Scan for the cell matching the given text and deliver its [x, y] coordinate at center. 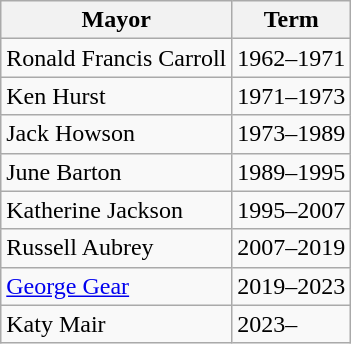
2023– [292, 324]
Mayor [116, 20]
2007–2019 [292, 248]
1995–2007 [292, 210]
Russell Aubrey [116, 248]
Jack Howson [116, 134]
Katherine Jackson [116, 210]
Ken Hurst [116, 96]
Term [292, 20]
1971–1973 [292, 96]
George Gear [116, 286]
Katy Mair [116, 324]
June Barton [116, 172]
1989–1995 [292, 172]
1973–1989 [292, 134]
2019–2023 [292, 286]
Ronald Francis Carroll [116, 58]
1962–1971 [292, 58]
